Find where the given text appears and provide that cell's center as [x, y] coordinate. 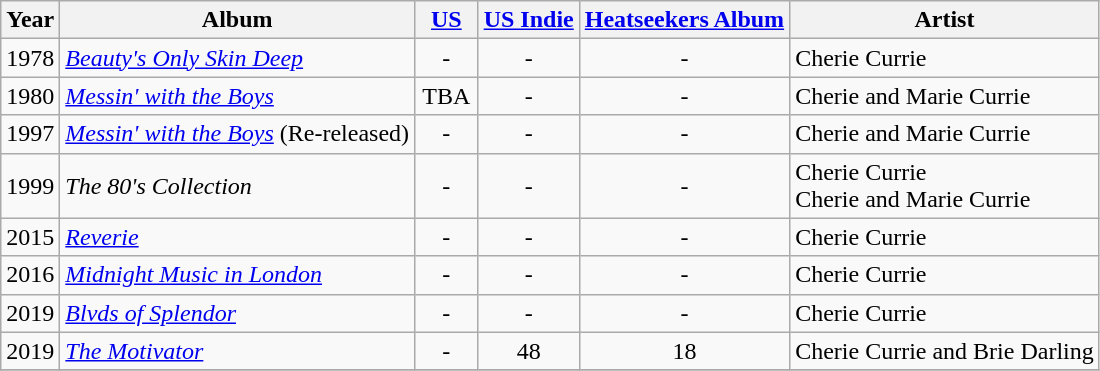
Messin' with the Boys (Re-released) [238, 134]
US [447, 20]
Cherie Currie and Brie Darling [945, 351]
18 [684, 351]
Beauty's Only Skin Deep [238, 58]
Artist [945, 20]
The 80's Collection [238, 186]
1978 [30, 58]
Cherie CurrieCherie and Marie Currie [945, 186]
TBA [447, 96]
Messin' with the Boys [238, 96]
48 [528, 351]
Blvds of Splendor [238, 313]
Reverie [238, 237]
2015 [30, 237]
Year [30, 20]
Album [238, 20]
Midnight Music in London [238, 275]
1999 [30, 186]
US Indie [528, 20]
1980 [30, 96]
Heatseekers Album [684, 20]
The Motivator [238, 351]
1997 [30, 134]
2016 [30, 275]
